Locate the cell with the specified text and output its [X, Y] center coordinate. 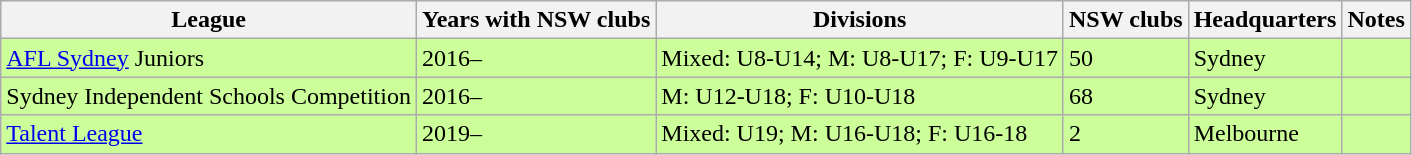
League [209, 20]
2019– [536, 134]
M: U12-U18; F: U10-U18 [860, 96]
Years with NSW clubs [536, 20]
68 [1126, 96]
Mixed: U8-U14; M: U8-U17; F: U9-U17 [860, 58]
Mixed: U19; M: U16-U18; F: U16-18 [860, 134]
NSW clubs [1126, 20]
Talent League [209, 134]
AFL Sydney Juniors [209, 58]
50 [1126, 58]
Sydney Independent Schools Competition [209, 96]
Melbourne [1265, 134]
2 [1126, 134]
Divisions [860, 20]
Headquarters [1265, 20]
Notes [1376, 20]
